Provide the (x, y) coordinate of the cell's center where the given text is located.  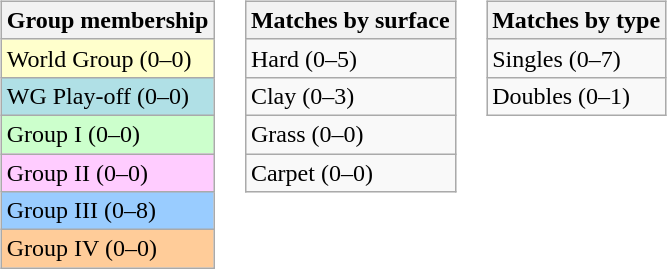
Group IV (0–0) (108, 249)
Group II (0–0) (108, 173)
Clay (0–3) (350, 96)
Group III (0–8) (108, 211)
Hard (0–5) (350, 58)
Singles (0–7) (576, 58)
Matches by surface (350, 20)
Carpet (0–0) (350, 173)
Matches by type (576, 20)
WG Play-off (0–0) (108, 96)
Group I (0–0) (108, 134)
Grass (0–0) (350, 134)
Group membership (108, 20)
Doubles (0–1) (576, 96)
World Group (0–0) (108, 58)
